Determine the [X, Y] coordinate at the center of the cell enclosing the given text.  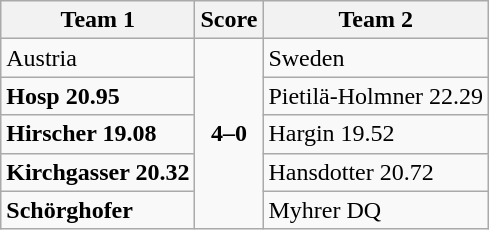
Pietilä-Holmner 22.29 [376, 96]
Sweden [376, 58]
Hargin 19.52 [376, 134]
4–0 [229, 134]
Hirscher 19.08 [98, 134]
Myhrer DQ [376, 210]
Hosp 20.95 [98, 96]
Kirchgasser 20.32 [98, 172]
Austria [98, 58]
Team 1 [98, 20]
Score [229, 20]
Hansdotter 20.72 [376, 172]
Team 2 [376, 20]
Schörghofer [98, 210]
